Capture the cell that displays the provided text and extract its [x, y] central coordinate. 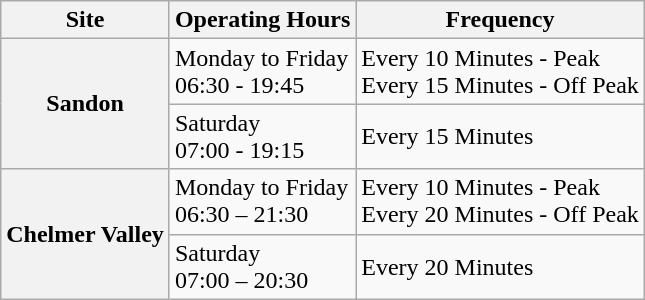
Monday to Friday 06:30 – 21:30 [262, 202]
Saturday 07:00 - 19:15 [262, 136]
Site [86, 20]
Saturday 07:00 – 20:30 [262, 266]
Monday to Friday 06:30 - 19:45 [262, 72]
Sandon [86, 104]
Frequency [500, 20]
Every 10 Minutes - PeakEvery 20 Minutes - Off Peak [500, 202]
Every 10 Minutes - PeakEvery 15 Minutes - Off Peak [500, 72]
Every 15 Minutes [500, 136]
Chelmer Valley [86, 234]
Operating Hours [262, 20]
Every 20 Minutes [500, 266]
